For the text-containing cell, return its midpoint in [X, Y] coordinate format. 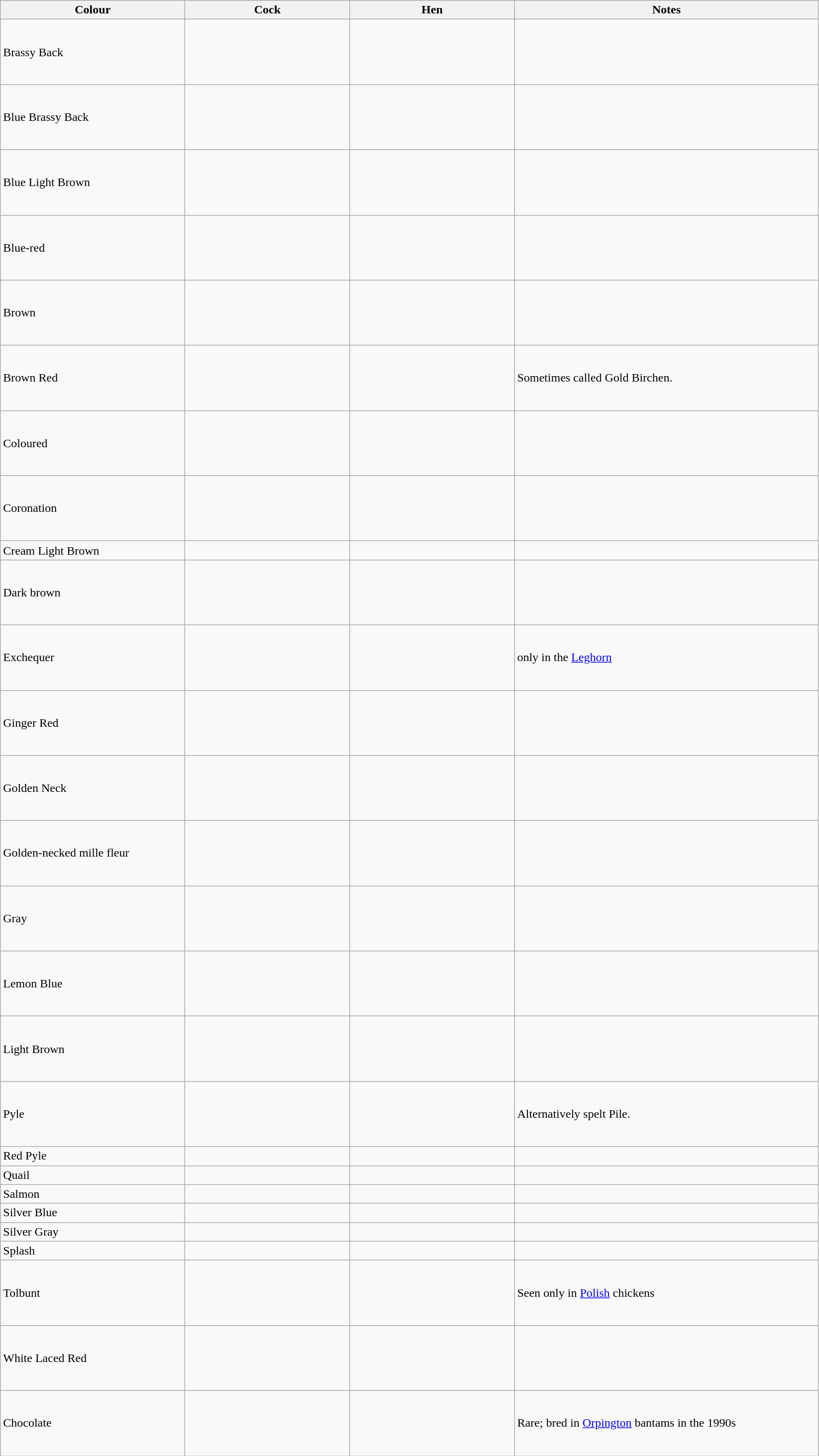
Silver Blue [93, 1213]
Brown Red [93, 378]
Salmon [93, 1194]
Splash [93, 1251]
Notes [667, 10]
Exchequer [93, 658]
Blue-red [93, 248]
Silver Gray [93, 1232]
only in the Leghorn [667, 658]
Cream Light Brown [93, 550]
Pyle [93, 1114]
Cock [268, 10]
Brassy Back [93, 52]
White Laced Red [93, 1358]
Dark brown [93, 592]
Sometimes called Gold Birchen. [667, 378]
Coronation [93, 508]
Lemon Blue [93, 984]
Quail [93, 1175]
Brown [93, 312]
Alternatively spelt Pile. [667, 1114]
Seen only in Polish chickens [667, 1292]
Ginger Red [93, 723]
Red Pyle [93, 1156]
Hen [432, 10]
Coloured [93, 443]
Chocolate [93, 1423]
Rare; bred in Orpington bantams in the 1990s [667, 1423]
Gray [93, 918]
Blue Light Brown [93, 182]
Tolbunt [93, 1292]
Colour [93, 10]
Blue Brassy Back [93, 117]
Light Brown [93, 1049]
Golden Neck [93, 788]
Golden-necked mille fleur [93, 854]
